Provide the (x, y) coordinate of the cell's center where the given text is located.  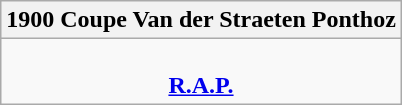
1900 Coupe Van der Straeten Ponthoz (202, 20)
R.A.P. (202, 72)
